Determine the [x, y] coordinate at the center of the cell enclosing the given text.  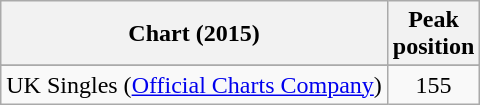
Peakposition [433, 34]
Chart (2015) [194, 34]
155 [433, 85]
UK Singles (Official Charts Company) [194, 85]
